For the text-containing cell, return its midpoint in [X, Y] coordinate format. 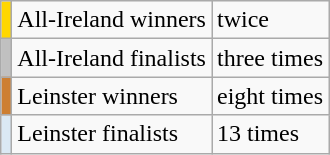
eight times [270, 96]
three times [270, 58]
13 times [270, 134]
Leinster finalists [112, 134]
All-Ireland finalists [112, 58]
twice [270, 20]
Leinster winners [112, 96]
All-Ireland winners [112, 20]
